Locate the cell with the specified text and output its [X, Y] center coordinate. 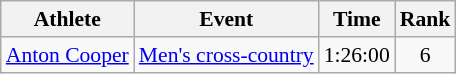
Athlete [68, 19]
Rank [426, 19]
Anton Cooper [68, 55]
6 [426, 55]
Event [226, 19]
Time [357, 19]
1:26:00 [357, 55]
Men's cross-country [226, 55]
